Return [X, Y] of the center of cell containing provided text 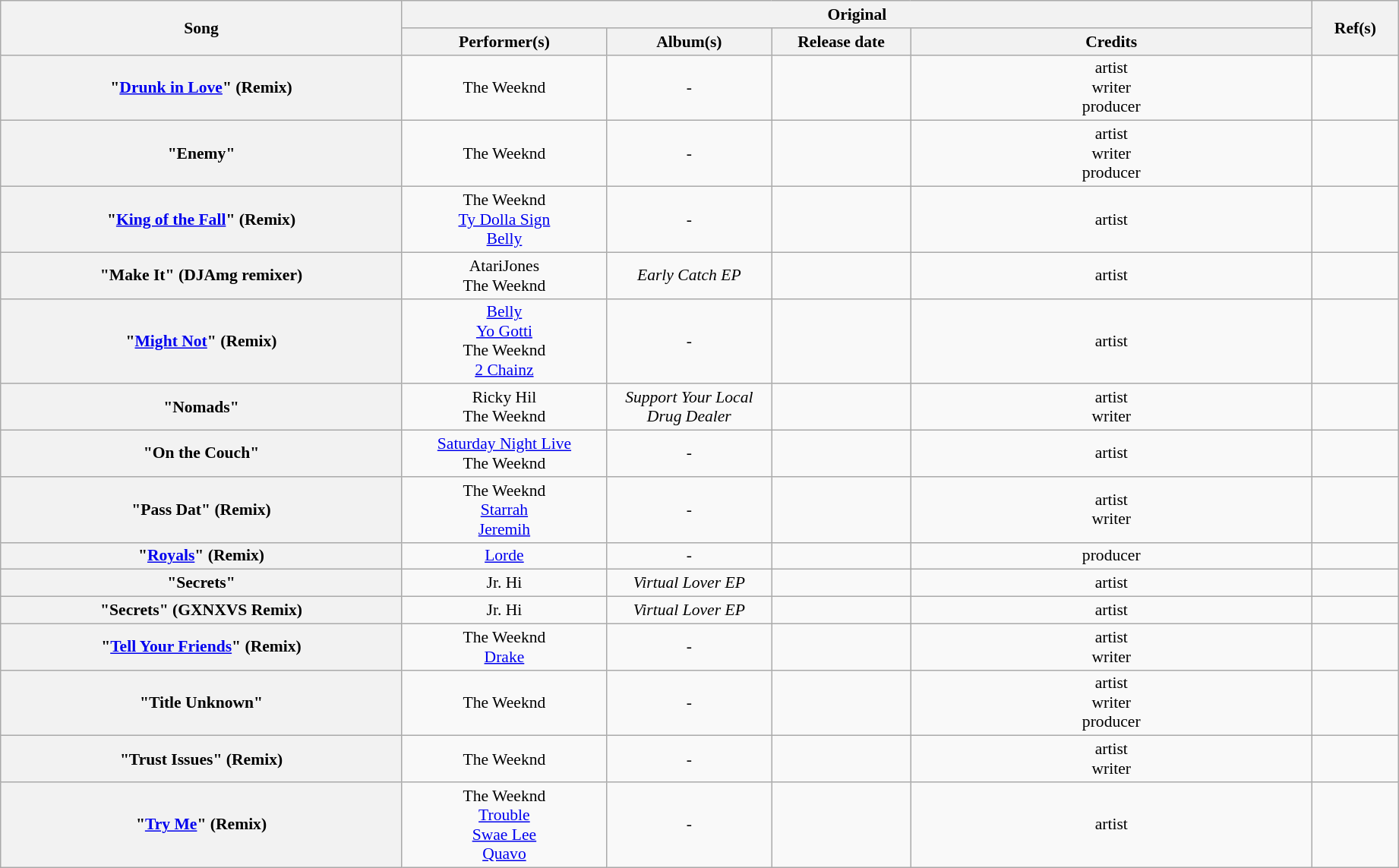
Credits [1112, 42]
The WeekndTrouble Swae Lee Quavo [504, 825]
Saturday Night LiveThe Weeknd [504, 454]
Ref(s) [1355, 27]
Ricky HilThe Weeknd [504, 407]
The WeekndTy Dolla Sign Belly [504, 220]
"Secrets" (GXNXVS Remix) [202, 611]
BellyYo Gotti The Weeknd 2 Chainz [504, 341]
"Trust Issues" (Remix) [202, 759]
"Secrets" [202, 583]
"Nomads" [202, 407]
"Royals" (Remix) [202, 556]
Album(s) [690, 42]
AtariJonesThe Weeknd [504, 275]
The WeekndStarrah Jeremih [504, 510]
Song [202, 27]
Original [857, 14]
Lorde [504, 556]
"Drunk in Love" (Remix) [202, 88]
"Make It" (DJAmg remixer) [202, 275]
producer [1112, 556]
"Try Me" (Remix) [202, 825]
The WeekndDrake [504, 647]
Performer(s) [504, 42]
"Tell Your Friends" (Remix) [202, 647]
Release date [842, 42]
"On the Couch" [202, 454]
"Pass Dat" (Remix) [202, 510]
"King of the Fall" (Remix) [202, 220]
"Title Unknown" [202, 703]
"Enemy" [202, 153]
"Might Not" (Remix) [202, 341]
Support Your Local Drug Dealer [690, 407]
Early Catch EP [690, 275]
